Identify which cell holds the provided text, then report its (X, Y) central coordinate. 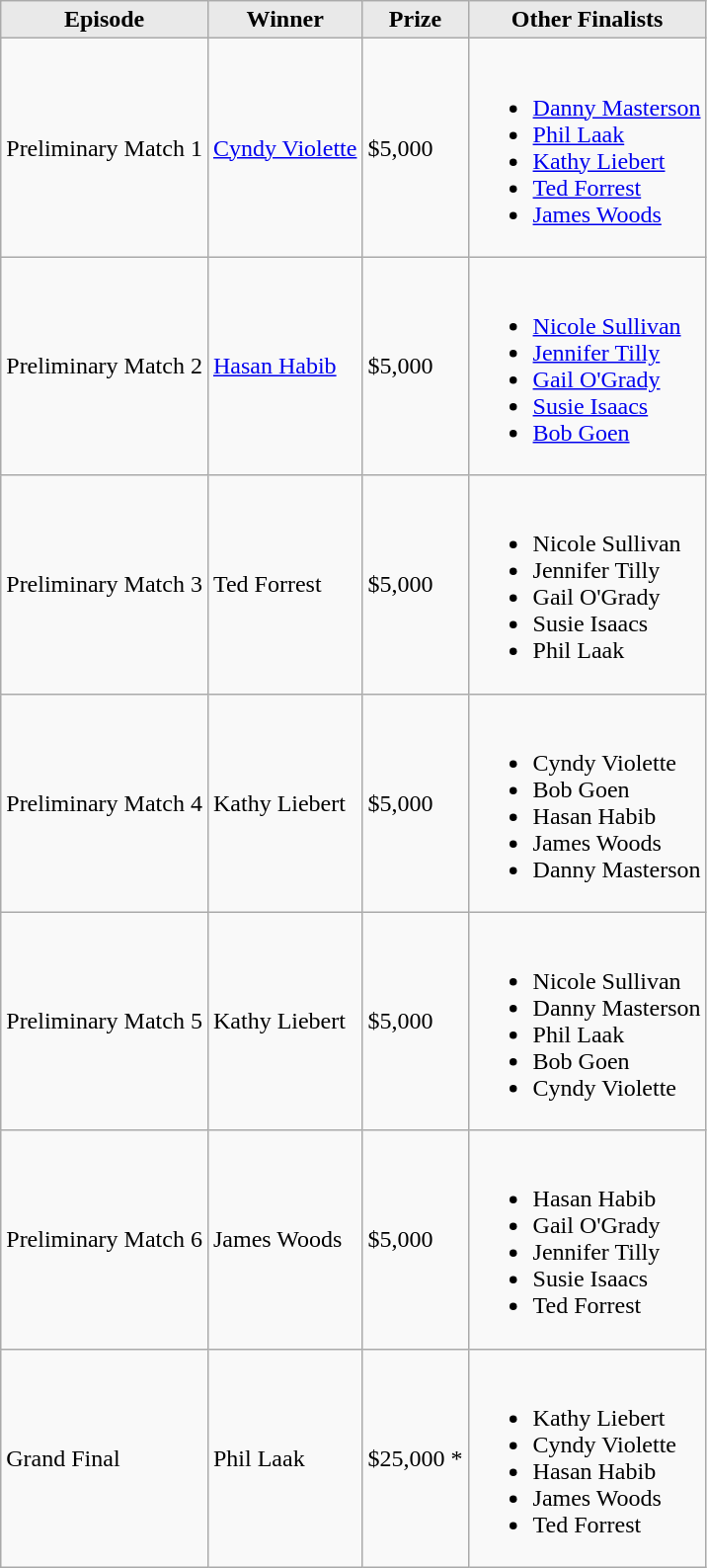
Cyndy VioletteBob GoenHasan HabibJames WoodsDanny Masterson (587, 802)
Cyndy Violette (284, 148)
Preliminary Match 6 (105, 1239)
Nicole SullivanJennifer TillyGail O'GradySusie IsaacsBob Goen (587, 366)
Nicole SullivanJennifer TillyGail O'GradySusie IsaacsPhil Laak (587, 585)
Ted Forrest (284, 585)
Grand Final (105, 1458)
Preliminary Match 5 (105, 1022)
Other Finalists (587, 20)
Danny MastersonPhil LaakKathy LiebertTed ForrestJames Woods (587, 148)
Hasan HabibGail O'GradyJennifer TillySusie IsaacsTed Forrest (587, 1239)
Nicole SullivanDanny MastersonPhil LaakBob GoenCyndy Violette (587, 1022)
Phil Laak (284, 1458)
Preliminary Match 2 (105, 366)
Kathy LiebertCyndy VioletteHasan HabibJames WoodsTed Forrest (587, 1458)
$25,000 * (415, 1458)
James Woods (284, 1239)
Preliminary Match 3 (105, 585)
Episode (105, 20)
Prize (415, 20)
Winner (284, 20)
Hasan Habib (284, 366)
Preliminary Match 4 (105, 802)
Preliminary Match 1 (105, 148)
